Detect which cell encompasses the target text, then output its [X, Y] center coordinate. 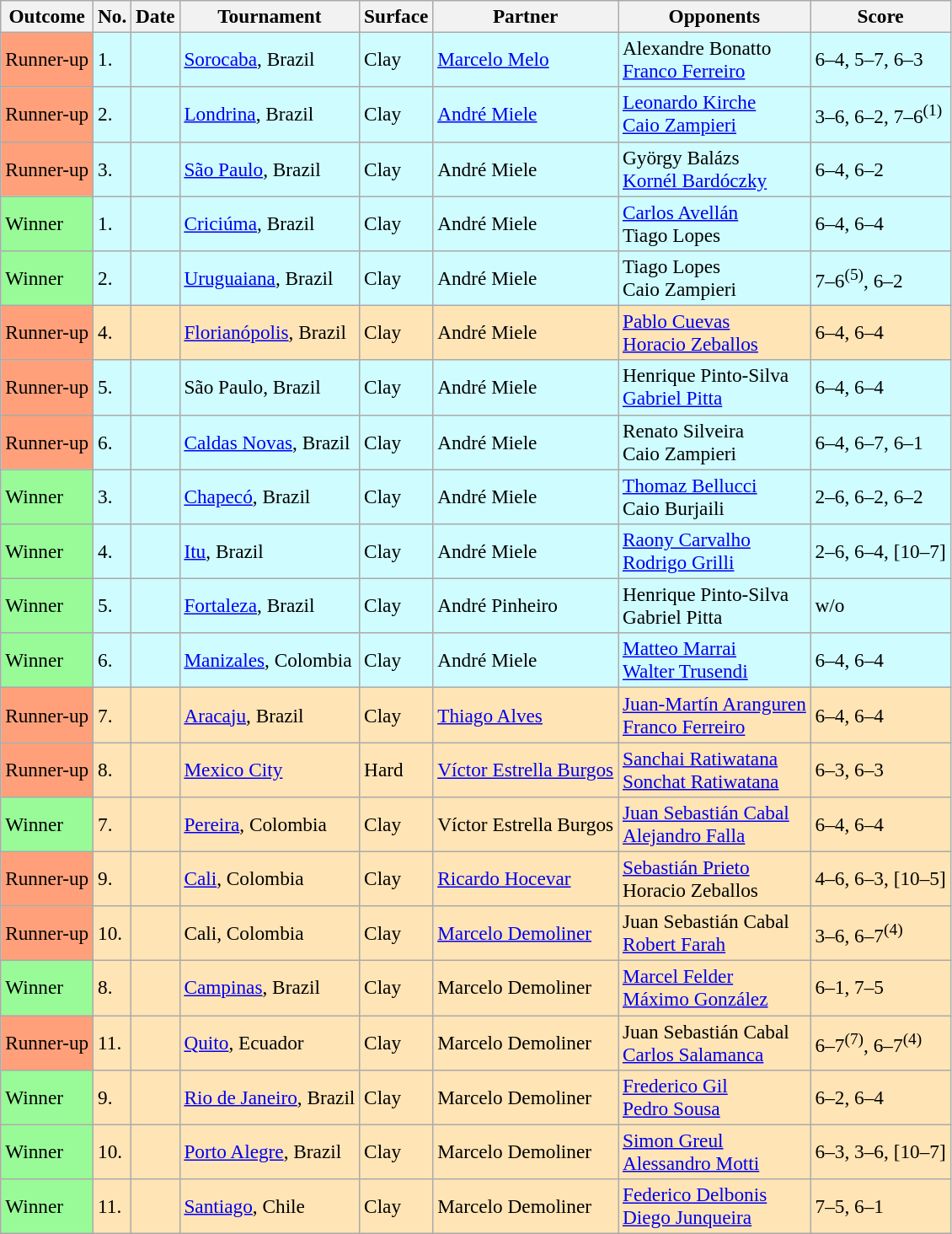
Carlos Avellán Tiago Lopes [714, 223]
6–4, 6–2 [880, 169]
Surface [396, 16]
w/o [880, 605]
2–6, 6–2, 6–2 [880, 496]
Partner [526, 16]
Chapecó, Brazil [270, 496]
Santiago, Chile [270, 1205]
7–5, 6–1 [880, 1205]
Mexico City [270, 769]
3–6, 6–7(4) [880, 934]
György Balázs Kornél Bardóczky [714, 169]
Uruguaiana, Brazil [270, 278]
Juan Sebastián Cabal Alejandro Falla [714, 824]
6–4, 5–7, 6–3 [880, 59]
Opponents [714, 16]
6–7(7), 6–7(4) [880, 1042]
6–4, 6–7, 6–1 [880, 442]
Tiago Lopes Caio Zampieri [714, 278]
Pablo Cuevas Horacio Zeballos [714, 332]
No. [113, 16]
Marcelo Melo [526, 59]
Quito, Ecuador [270, 1042]
Sorocaba, Brazil [270, 59]
Criciúma, Brazil [270, 223]
Juan Sebastián Cabal Robert Farah [714, 934]
Federico Delbonis Diego Junqueira [714, 1205]
Thiago Alves [526, 715]
Sebastián Prieto Horacio Zeballos [714, 878]
6–3, 3–6, [10–7] [880, 1151]
Raony Carvalho Rodrigo Grilli [714, 551]
Porto Alegre, Brazil [270, 1151]
6–3, 6–3 [880, 769]
André Pinheiro [526, 605]
Ricardo Hocevar [526, 878]
Juan-Martín Aranguren Franco Ferreiro [714, 715]
Matteo Marrai Walter Trusendi [714, 661]
4–6, 6–3, [10–5] [880, 878]
Caldas Novas, Brazil [270, 442]
7–6(5), 6–2 [880, 278]
6–1, 7–5 [880, 988]
Simon Greul Alessandro Motti [714, 1151]
Alexandre Bonatto Franco Ferreiro [714, 59]
Campinas, Brazil [270, 988]
Tournament [270, 16]
Manizales, Colombia [270, 661]
Fortaleza, Brazil [270, 605]
Aracaju, Brazil [270, 715]
Marcel Felder Máximo González [714, 988]
Frederico Gil Pedro Sousa [714, 1097]
Thomaz Bellucci Caio Burjaili [714, 496]
Itu, Brazil [270, 551]
Leonardo Kirche Caio Zampieri [714, 115]
3–6, 6–2, 7–6(1) [880, 115]
Londrina, Brazil [270, 115]
Renato Silveira Caio Zampieri [714, 442]
6–2, 6–4 [880, 1097]
Date [155, 16]
Hard [396, 769]
2–6, 6–4, [10–7] [880, 551]
Sanchai Ratiwatana Sonchat Ratiwatana [714, 769]
Juan Sebastián Cabal Carlos Salamanca [714, 1042]
Rio de Janeiro, Brazil [270, 1097]
Pereira, Colombia [270, 824]
Outcome [47, 16]
Florianópolis, Brazil [270, 332]
Score [880, 16]
